Extract the (X, Y) coordinate from the center of the cell holding the provided text.  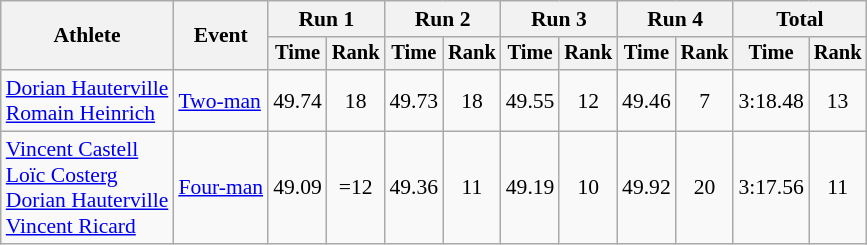
49.92 (646, 188)
13 (838, 100)
3:17.56 (770, 188)
Four-man (220, 188)
49.55 (530, 100)
49.74 (298, 100)
49.19 (530, 188)
20 (705, 188)
49.36 (414, 188)
7 (705, 100)
10 (588, 188)
Run 1 (326, 19)
Athlete (88, 36)
Run 3 (559, 19)
Vincent CastellLoïc CostergDorian HautervilleVincent Ricard (88, 188)
Dorian HautervilleRomain Heinrich (88, 100)
Event (220, 36)
Run 4 (675, 19)
Two-man (220, 100)
=12 (356, 188)
3:18.48 (770, 100)
Run 2 (442, 19)
49.46 (646, 100)
49.73 (414, 100)
49.09 (298, 188)
Total (800, 19)
12 (588, 100)
